Search for the cell housing the specified text and yield its (X, Y) center coordinate. 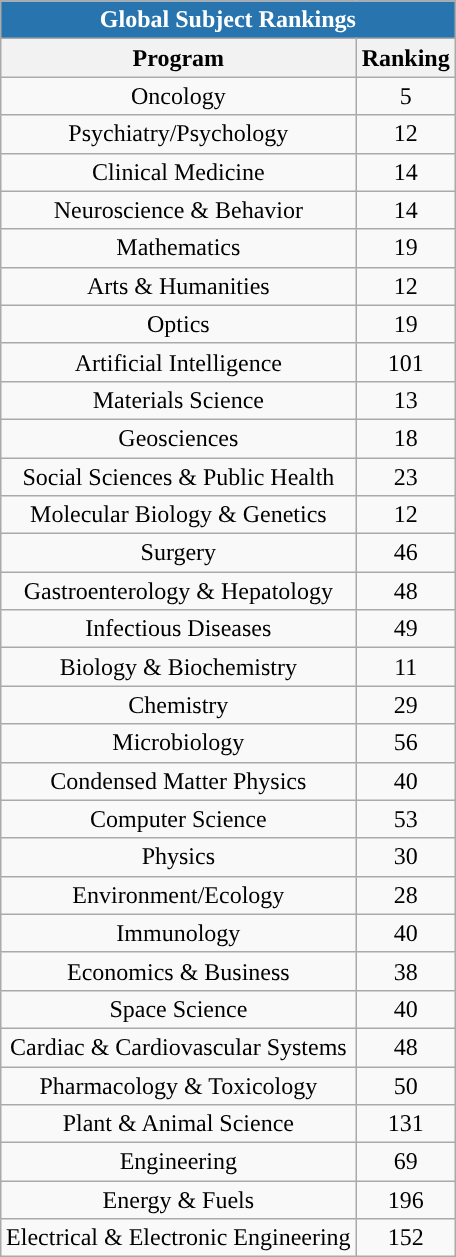
Space Science (179, 1009)
Cardiac & Cardiovascular Systems (179, 1047)
13 (406, 400)
Program (179, 58)
Social Sciences & Public Health (179, 477)
18 (406, 438)
101 (406, 362)
Gastroenterology & Hepatology (179, 591)
Immunology (179, 933)
Artificial Intelligence (179, 362)
196 (406, 1200)
Condensed Matter Physics (179, 781)
Psychiatry/Psychology (179, 134)
Plant & Animal Science (179, 1124)
Computer Science (179, 819)
Arts & Humanities (179, 286)
152 (406, 1238)
28 (406, 895)
Energy & Fuels (179, 1200)
Molecular Biology & Genetics (179, 515)
38 (406, 971)
Infectious Diseases (179, 629)
Biology & Biochemistry (179, 667)
Chemistry (179, 705)
Oncology (179, 96)
Clinical Medicine (179, 172)
30 (406, 857)
11 (406, 667)
49 (406, 629)
29 (406, 705)
Materials Science (179, 400)
Microbiology (179, 743)
Geosciences (179, 438)
Mathematics (179, 248)
46 (406, 553)
69 (406, 1162)
23 (406, 477)
5 (406, 96)
Global Subject Rankings (228, 20)
Environment/Ecology (179, 895)
Optics (179, 324)
Ranking (406, 58)
56 (406, 743)
Neuroscience & Behavior (179, 210)
Surgery (179, 553)
50 (406, 1085)
Physics (179, 857)
Engineering (179, 1162)
131 (406, 1124)
Electrical & Electronic Engineering (179, 1238)
Economics & Business (179, 971)
Pharmacology & Toxicology (179, 1085)
53 (406, 819)
